Search for the cell housing the specified text and yield its (X, Y) center coordinate. 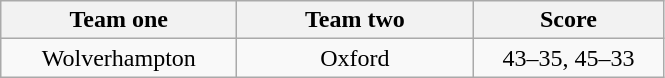
Score (568, 20)
Oxford (355, 58)
Team two (355, 20)
Wolverhampton (119, 58)
43–35, 45–33 (568, 58)
Team one (119, 20)
